Find where the given text appears and provide that cell's center as [x, y] coordinate. 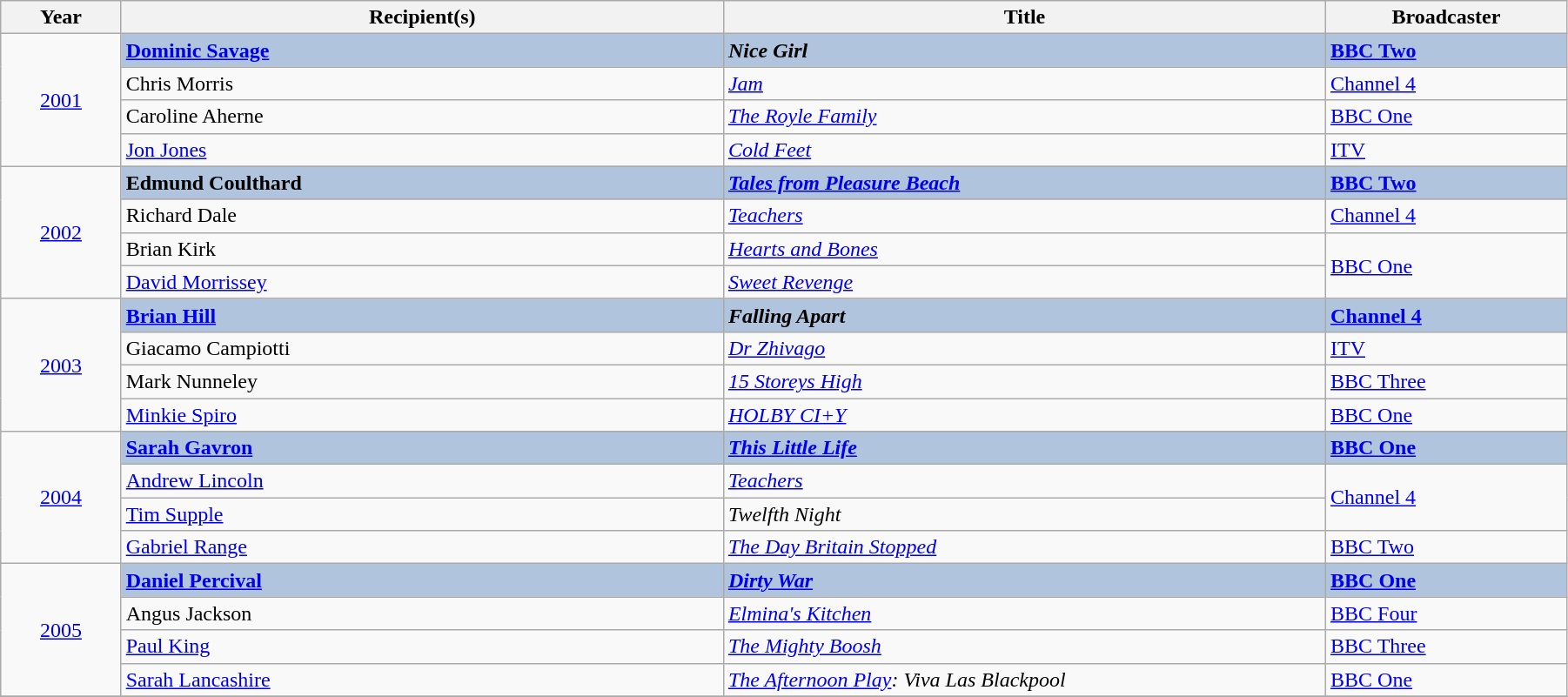
Falling Apart [1024, 315]
Sarah Gavron [422, 448]
Richard Dale [422, 216]
Edmund Coulthard [422, 183]
Jam [1024, 84]
15 Storeys High [1024, 381]
Gabriel Range [422, 547]
Sarah Lancashire [422, 680]
HOLBY CI+Y [1024, 415]
Minkie Spiro [422, 415]
BBC Four [1446, 613]
This Little Life [1024, 448]
Caroline Aherne [422, 117]
Year [61, 17]
Tales from Pleasure Beach [1024, 183]
Sweet Revenge [1024, 282]
2005 [61, 630]
Nice Girl [1024, 50]
Jon Jones [422, 150]
Brian Kirk [422, 249]
Mark Nunneley [422, 381]
2003 [61, 365]
The Mighty Boosh [1024, 647]
2004 [61, 498]
Recipient(s) [422, 17]
Twelfth Night [1024, 514]
Cold Feet [1024, 150]
2002 [61, 232]
Elmina's Kitchen [1024, 613]
The Afternoon Play: Viva Las Blackpool [1024, 680]
Angus Jackson [422, 613]
Giacamo Campiotti [422, 348]
2001 [61, 100]
Dr Zhivago [1024, 348]
Chris Morris [422, 84]
The Royle Family [1024, 117]
Dominic Savage [422, 50]
Tim Supple [422, 514]
David Morrissey [422, 282]
The Day Britain Stopped [1024, 547]
Daniel Percival [422, 580]
Brian Hill [422, 315]
Dirty War [1024, 580]
Hearts and Bones [1024, 249]
Broadcaster [1446, 17]
Title [1024, 17]
Andrew Lincoln [422, 481]
Paul King [422, 647]
